Output the [X, Y] coordinate of the center of the cell containing the given text.  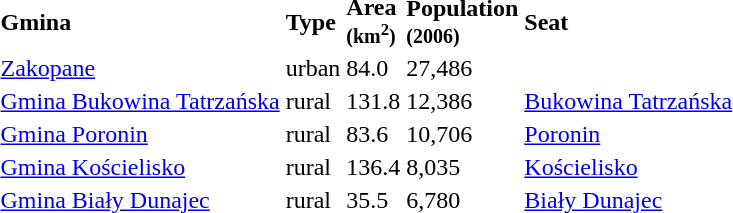
83.6 [374, 135]
27,486 [462, 69]
8,035 [462, 168]
10,706 [462, 135]
urban [313, 69]
131.8 [374, 102]
12,386 [462, 102]
84.0 [374, 69]
136.4 [374, 168]
